From the cell containing the given text, extract its center point as [x, y] coordinate. 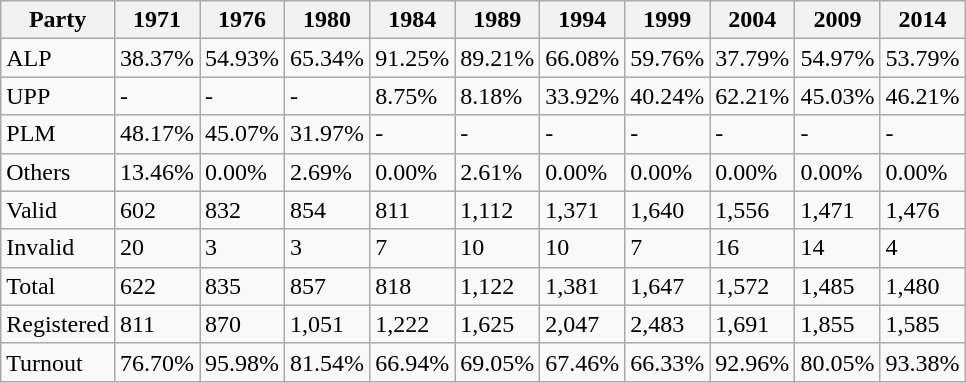
1,112 [498, 210]
1984 [412, 20]
38.37% [156, 58]
62.21% [752, 96]
45.03% [838, 96]
76.70% [156, 362]
1971 [156, 20]
67.46% [582, 362]
20 [156, 248]
80.05% [838, 362]
4 [922, 248]
1,371 [582, 210]
2014 [922, 20]
66.33% [668, 362]
59.76% [668, 58]
870 [242, 324]
69.05% [498, 362]
2,047 [582, 324]
1,855 [838, 324]
1,381 [582, 286]
PLM [58, 134]
2.61% [498, 172]
54.97% [838, 58]
602 [156, 210]
1976 [242, 20]
65.34% [328, 58]
33.92% [582, 96]
95.98% [242, 362]
1980 [328, 20]
Party [58, 20]
2.69% [328, 172]
857 [328, 286]
1,572 [752, 286]
1,476 [922, 210]
622 [156, 286]
832 [242, 210]
Registered [58, 324]
818 [412, 286]
1,640 [668, 210]
2004 [752, 20]
1,691 [752, 324]
1,585 [922, 324]
Valid [58, 210]
835 [242, 286]
45.07% [242, 134]
2009 [838, 20]
1,647 [668, 286]
8.75% [412, 96]
1999 [668, 20]
66.94% [412, 362]
Invalid [58, 248]
1,480 [922, 286]
Others [58, 172]
1,471 [838, 210]
UPP [58, 96]
81.54% [328, 362]
1,556 [752, 210]
1,222 [412, 324]
31.97% [328, 134]
1,485 [838, 286]
1,122 [498, 286]
93.38% [922, 362]
854 [328, 210]
13.46% [156, 172]
46.21% [922, 96]
91.25% [412, 58]
Total [58, 286]
92.96% [752, 362]
2,483 [668, 324]
1,051 [328, 324]
Turnout [58, 362]
53.79% [922, 58]
89.21% [498, 58]
37.79% [752, 58]
8.18% [498, 96]
16 [752, 248]
54.93% [242, 58]
14 [838, 248]
1989 [498, 20]
ALP [58, 58]
1,625 [498, 324]
1994 [582, 20]
66.08% [582, 58]
48.17% [156, 134]
40.24% [668, 96]
